For the text-containing cell, return its midpoint in (x, y) coordinate format. 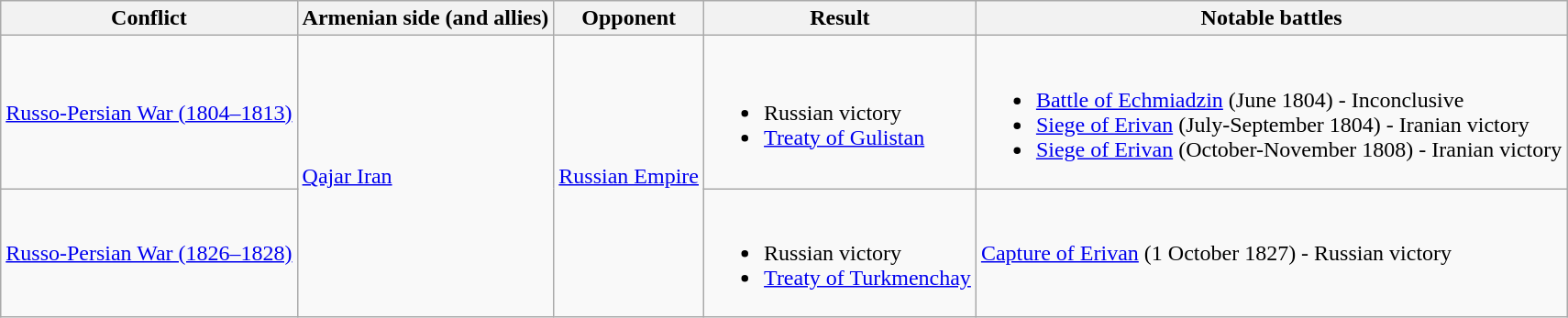
Russian victoryTreaty of Turkmenchay (840, 253)
Russian victoryTreaty of Gulistan (840, 112)
Qajar Iran (425, 176)
Result (840, 18)
Capture of Erivan (1 October 1827) - Russian victory (1271, 253)
Opponent (629, 18)
Russo-Persian War (1826–1828) (149, 253)
Russo-Persian War (1804–1813) (149, 112)
Notable battles (1271, 18)
Conflict (149, 18)
Armenian side (and allies) (425, 18)
Russian Empire (629, 176)
